Identify which cell holds the provided text, then report its (X, Y) central coordinate. 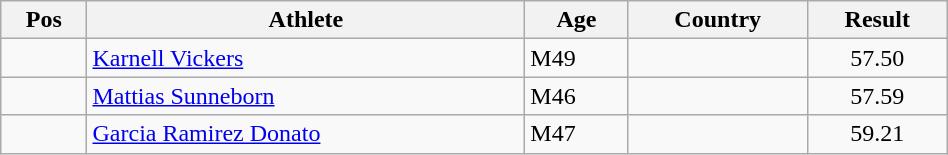
M49 (576, 58)
Garcia Ramirez Donato (306, 134)
Pos (44, 20)
Country (718, 20)
M46 (576, 96)
M47 (576, 134)
57.50 (877, 58)
Result (877, 20)
Age (576, 20)
Mattias Sunneborn (306, 96)
59.21 (877, 134)
Karnell Vickers (306, 58)
57.59 (877, 96)
Athlete (306, 20)
